Determine the (X, Y) coordinate at the center of the cell enclosing the given text.  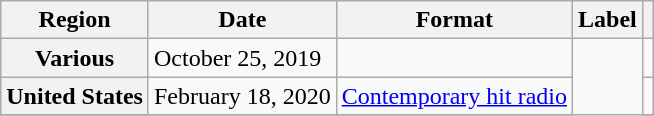
October 25, 2019 (242, 58)
Region (75, 20)
Various (75, 58)
Format (454, 20)
Label (608, 20)
February 18, 2020 (242, 96)
Date (242, 20)
Contemporary hit radio (454, 96)
United States (75, 96)
